Search for the cell housing the specified text and yield its (x, y) center coordinate. 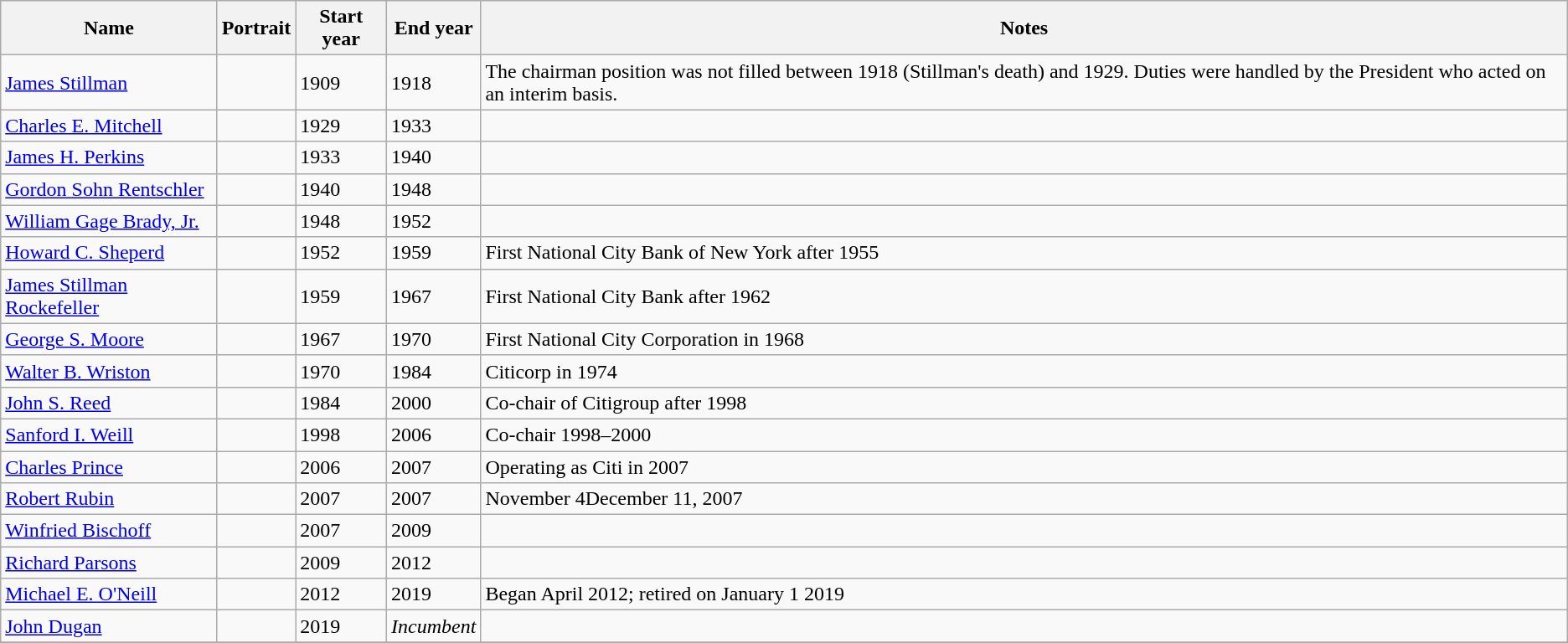
Notes (1024, 28)
George S. Moore (109, 339)
Richard Parsons (109, 563)
Co-chair 1998–2000 (1024, 435)
First National City Corporation in 1968 (1024, 339)
Start year (342, 28)
Gordon Sohn Rentschler (109, 189)
First National City Bank of New York after 1955 (1024, 253)
1918 (434, 82)
Began April 2012; retired on January 1 2019 (1024, 594)
Charles E. Mitchell (109, 126)
1909 (342, 82)
2000 (434, 403)
November 4December 11, 2007 (1024, 499)
James H. Perkins (109, 157)
Citicorp in 1974 (1024, 371)
Sanford I. Weill (109, 435)
Winfried Bischoff (109, 531)
Robert Rubin (109, 499)
James Stillman (109, 82)
Charles Prince (109, 466)
1998 (342, 435)
Co-chair of Citigroup after 1998 (1024, 403)
Operating as Citi in 2007 (1024, 466)
Walter B. Wriston (109, 371)
Howard C. Sheperd (109, 253)
Michael E. O'Neill (109, 594)
End year (434, 28)
John Dugan (109, 626)
William Gage Brady, Jr. (109, 221)
First National City Bank after 1962 (1024, 296)
James Stillman Rockefeller (109, 296)
John S. Reed (109, 403)
Incumbent (434, 626)
Portrait (256, 28)
Name (109, 28)
The chairman position was not filled between 1918 (Stillman's death) and 1929. Duties were handled by the President who acted on an interim basis. (1024, 82)
1929 (342, 126)
